Locate the cell with the specified text and output its [X, Y] center coordinate. 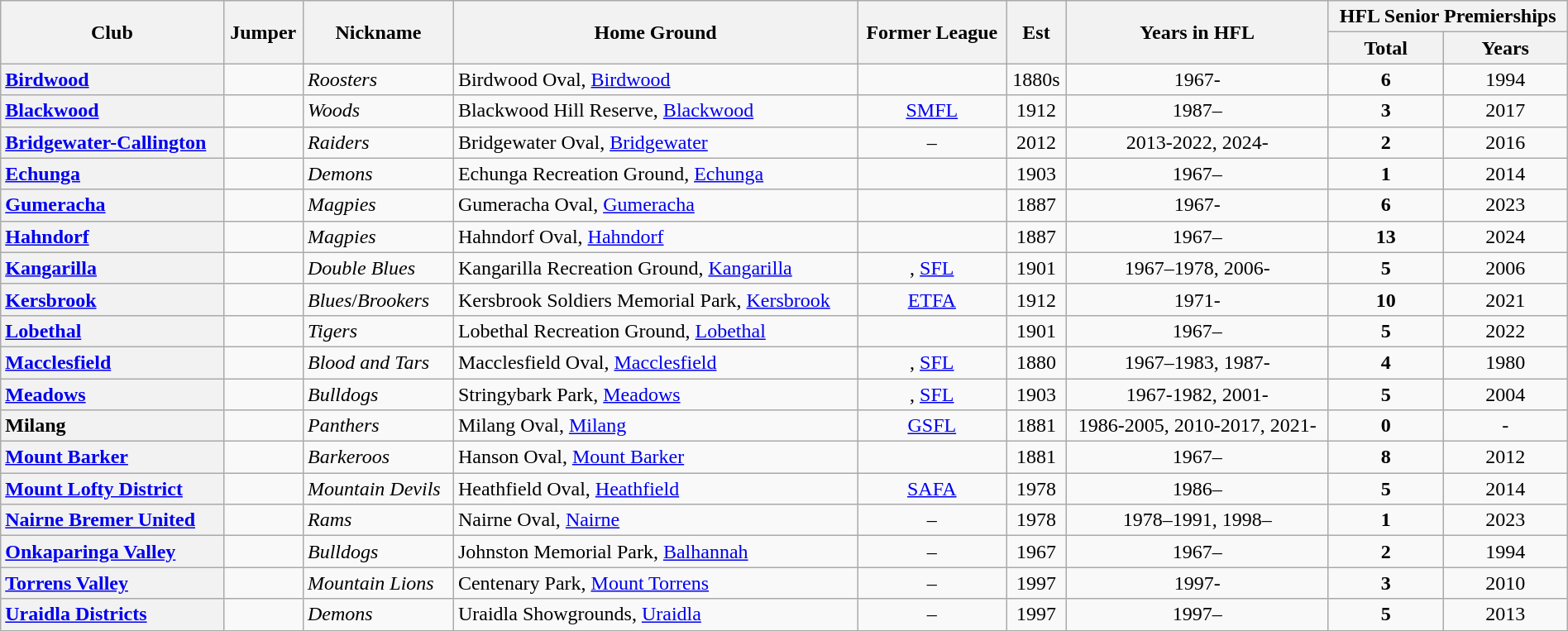
Echunga Recreation Ground, Echunga [655, 174]
Johnston Memorial Park, Balhannah [655, 552]
1880s [1036, 79]
Bridgewater Oval, Bridgewater [655, 142]
Blackwood [112, 111]
Nairne Bremer United [112, 520]
1967 [1036, 552]
Uraidla Showgrounds, Uraidla [655, 614]
Meadows [112, 394]
4 [1386, 362]
1971- [1198, 299]
2010 [1505, 583]
Years [1505, 48]
1980 [1505, 362]
Tigers [378, 331]
0 [1386, 426]
Uraidla Districts [112, 614]
Lobethal [112, 331]
Kersbrook Soldiers Memorial Park, Kersbrook [655, 299]
Total [1386, 48]
HFL Senior Premierships [1447, 17]
Mountain Devils [378, 489]
1978–1991, 1998– [1198, 520]
Barkeroos [378, 457]
Jumper [263, 32]
2016 [1505, 142]
Torrens Valley [112, 583]
1986-2005, 2010-2017, 2021- [1198, 426]
2006 [1505, 268]
Mount Lofty District [112, 489]
Mount Barker [112, 457]
2022 [1505, 331]
Stringybark Park, Meadows [655, 394]
Kangarilla [112, 268]
8 [1386, 457]
2017 [1505, 111]
Lobethal Recreation Ground, Lobethal [655, 331]
Blood and Tars [378, 362]
Kersbrook [112, 299]
Former League [932, 32]
Blackwood Hill Reserve, Blackwood [655, 111]
Birdwood [112, 79]
Birdwood Oval, Birdwood [655, 79]
Macclesfield [112, 362]
GSFL [932, 426]
Milang [112, 426]
SMFL [932, 111]
1997– [1198, 614]
Hahndorf Oval, Hahndorf [655, 237]
Heathfield Oval, Heathfield [655, 489]
1986– [1198, 489]
Gumeracha [112, 205]
Panthers [378, 426]
Club [112, 32]
Macclesfield Oval, Macclesfield [655, 362]
Onkaparinga Valley [112, 552]
Milang Oval, Milang [655, 426]
2024 [1505, 237]
13 [1386, 237]
Blues/Brookers [378, 299]
2013 [1505, 614]
Rams [378, 520]
1997- [1198, 583]
Mountain Lions [378, 583]
- [1505, 426]
Nairne Oval, Nairne [655, 520]
1967–1983, 1987- [1198, 362]
2021 [1505, 299]
Years in HFL [1198, 32]
Double Blues [378, 268]
10 [1386, 299]
1880 [1036, 362]
1967–1978, 2006- [1198, 268]
Home Ground [655, 32]
Woods [378, 111]
Roosters [378, 79]
Hahndorf [112, 237]
Bridgewater-Callington [112, 142]
Est [1036, 32]
Nickname [378, 32]
Centenary Park, Mount Torrens [655, 583]
ETFA [932, 299]
Echunga [112, 174]
SAFA [932, 489]
1967-1982, 2001- [1198, 394]
2013-2022, 2024- [1198, 142]
Hanson Oval, Mount Barker [655, 457]
Raiders [378, 142]
Gumeracha Oval, Gumeracha [655, 205]
1987– [1198, 111]
Kangarilla Recreation Ground, Kangarilla [655, 268]
2004 [1505, 394]
